Determine the (X, Y) coordinate at the center of the cell enclosing the given text.  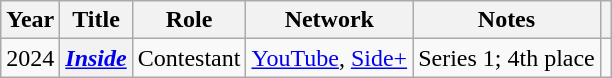
Contestant (189, 58)
YouTube, Side+ (330, 58)
Role (189, 20)
Inside (96, 58)
Series 1; 4th place (507, 58)
Notes (507, 20)
2024 (30, 58)
Title (96, 20)
Year (30, 20)
Network (330, 20)
